Identify which cell holds the provided text, then report its [x, y] central coordinate. 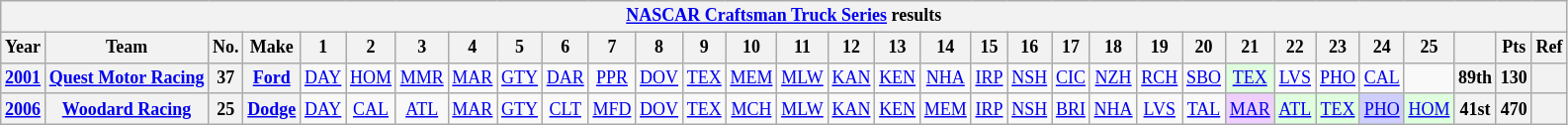
Ref [1549, 48]
6 [566, 48]
2006 [24, 109]
No. [225, 48]
NASCAR Craftsman Truck Series results [784, 16]
23 [1339, 48]
13 [898, 48]
10 [751, 48]
24 [1382, 48]
DAR [566, 77]
MMR [421, 77]
17 [1072, 48]
MCH [751, 109]
Dodge [272, 109]
Ford [272, 77]
19 [1160, 48]
3 [421, 48]
RCH [1160, 77]
NZH [1113, 77]
MFD [612, 109]
8 [659, 48]
Woodard Racing [127, 109]
470 [1514, 109]
20 [1204, 48]
12 [851, 48]
5 [520, 48]
BRI [1072, 109]
1 [323, 48]
SBO [1204, 77]
2001 [24, 77]
Quest Motor Racing [127, 77]
Year [24, 48]
Make [272, 48]
22 [1295, 48]
2 [372, 48]
4 [473, 48]
9 [704, 48]
11 [803, 48]
7 [612, 48]
21 [1250, 48]
Team [127, 48]
Pts [1514, 48]
CIC [1072, 77]
41st [1475, 109]
PPR [612, 77]
15 [989, 48]
130 [1514, 77]
18 [1113, 48]
89th [1475, 77]
CLT [566, 109]
TAL [1204, 109]
37 [225, 77]
16 [1030, 48]
14 [945, 48]
